From the cell containing the given text, extract its center point as [X, Y] coordinate. 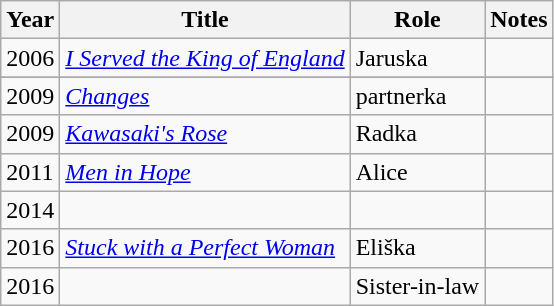
Jaruska [418, 58]
Notes [519, 20]
Year [30, 20]
Kawasaki's Rose [205, 134]
2014 [30, 210]
2011 [30, 172]
Radka [418, 134]
2006 [30, 58]
Changes [205, 96]
Stuck with a Perfect Woman [205, 248]
Eliška [418, 248]
partnerka [418, 96]
Sister-in-law [418, 286]
I Served the King of England [205, 58]
Men in Hope [205, 172]
Title [205, 20]
Role [418, 20]
Alice [418, 172]
